Locate the cell with the specified text and output its [X, Y] center coordinate. 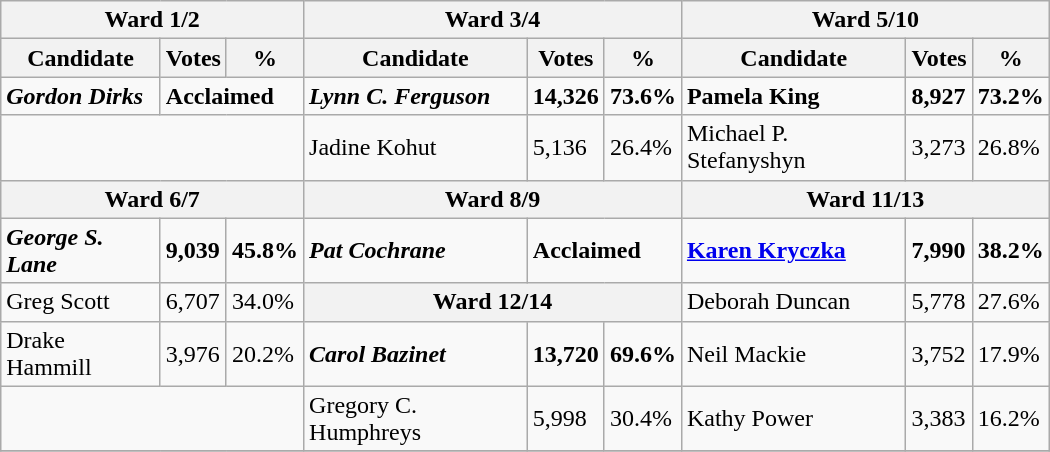
26.4% [642, 148]
Carol Bazinet [416, 354]
17.9% [1010, 354]
Kathy Power [794, 418]
5,998 [566, 418]
27.6% [1010, 302]
16.2% [1010, 418]
Deborah Duncan [794, 302]
Gordon Dirks [81, 96]
Jadine Kohut [416, 148]
Pamela King [794, 96]
13,720 [566, 354]
3,976 [193, 354]
34.0% [264, 302]
5,778 [939, 302]
Ward 5/10 [865, 20]
Ward 3/4 [493, 20]
5,136 [566, 148]
69.6% [642, 354]
20.2% [264, 354]
7,990 [939, 250]
Pat Cochrane [416, 250]
3,273 [939, 148]
Karen Kryczka [794, 250]
Ward 1/2 [152, 20]
73.2% [1010, 96]
Gregory C. Humphreys [416, 418]
30.4% [642, 418]
Ward 12/14 [493, 302]
Drake Hammill [81, 354]
9,039 [193, 250]
Ward 6/7 [152, 199]
73.6% [642, 96]
Ward 11/13 [865, 199]
Neil Mackie [794, 354]
3,752 [939, 354]
8,927 [939, 96]
45.8% [264, 250]
George S. Lane [81, 250]
Ward 8/9 [493, 199]
38.2% [1010, 250]
14,326 [566, 96]
3,383 [939, 418]
6,707 [193, 302]
Lynn C. Ferguson [416, 96]
Michael P. Stefanyshyn [794, 148]
Greg Scott [81, 302]
26.8% [1010, 148]
